For the text-containing cell, return its midpoint in [X, Y] coordinate format. 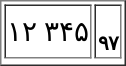
۱۲ ۳۴۵ [48, 31]
۹۷ [108, 31]
